Return the [x, y] coordinate for the center point of the cell that contains the specified text.  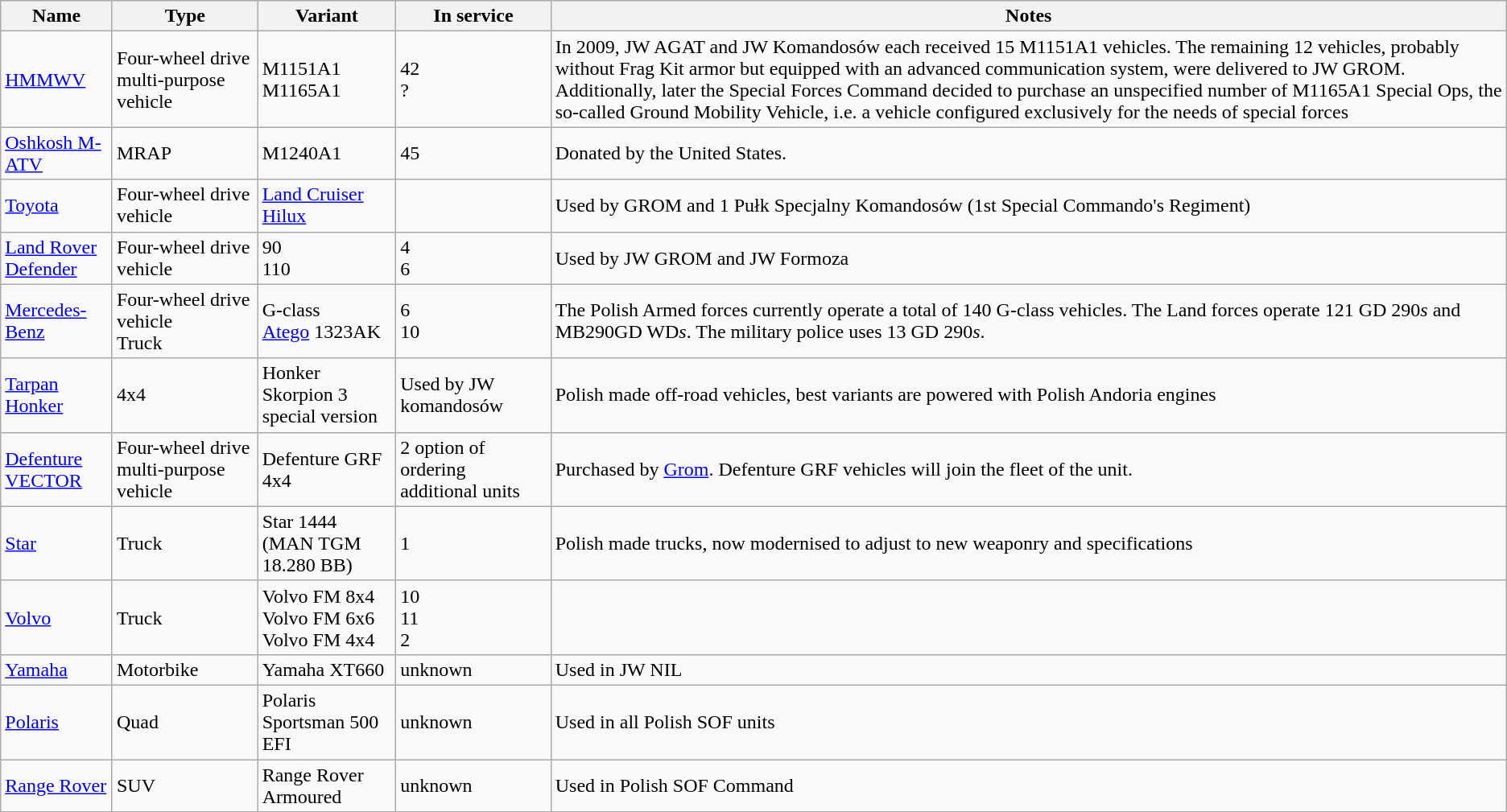
HMMWV [56, 79]
Notes [1029, 16]
Name [56, 16]
Range Rover Armoured [327, 785]
Defenture GRF 4x4 [327, 469]
Used in JW NIL [1029, 670]
Polaris [56, 722]
Used by JW komandosów [473, 395]
Donated by the United States. [1029, 153]
In service [473, 16]
Four-wheel drive vehicle Truck [185, 321]
Polaris Sportsman 500 EFI [327, 722]
Variant [327, 16]
Star [56, 543]
Polish made off-road vehicles, best variants are powered with Polish Andoria engines [1029, 395]
G-class Atego 1323AK [327, 321]
Toyota [56, 206]
45 [473, 153]
Polish made trucks, now modernised to adjust to new weaponry and specifications [1029, 543]
Motorbike [185, 670]
Used by JW GROM and JW Formoza [1029, 258]
MRAP [185, 153]
Yamaha [56, 670]
Oshkosh M-ATV [56, 153]
90 110 [327, 258]
Quad [185, 722]
Volvo FM 8x4 Volvo FM 6x6 Volvo FM 4x4 [327, 617]
Tarpan Honker [56, 395]
Defenture VECTOR [56, 469]
1 [473, 543]
Used in all Polish SOF units [1029, 722]
Honker Skorpion 3 special version [327, 395]
Land Rover Defender [56, 258]
Range Rover [56, 785]
Used in Polish SOF Command [1029, 785]
42? [473, 79]
Used by GROM and 1 Pułk Specjalny Komandosów (1st Special Commando's Regiment) [1029, 206]
M1151A1M1165A1 [327, 79]
M1240A1 [327, 153]
4x4 [185, 395]
10 11 2 [473, 617]
Land Cruiser Hilux [327, 206]
Star 1444 (MAN TGM 18.280 BB) [327, 543]
Purchased by Grom. Defenture GRF vehicles will join the fleet of the unit. [1029, 469]
Type [185, 16]
Volvo [56, 617]
Yamaha XT660 [327, 670]
Mercedes-Benz [56, 321]
SUV [185, 785]
4 6 [473, 258]
2 option of ordering additional units [473, 469]
6 10 [473, 321]
